Return the (x, y) coordinate for the center point of the cell that contains the specified text.  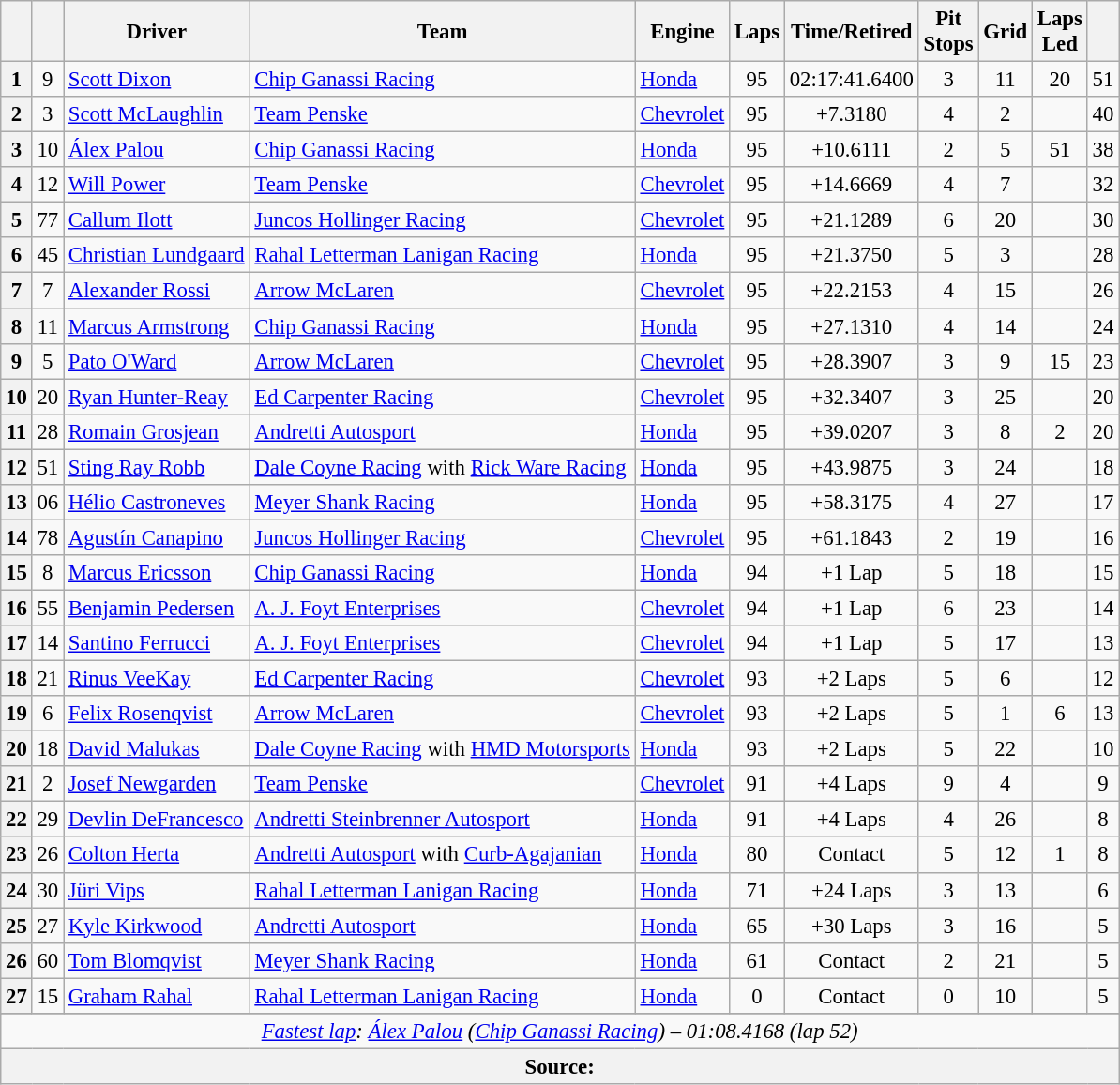
Felix Rosenqvist (158, 714)
32 (1103, 185)
Team (443, 32)
65 (758, 926)
Christian Lundgaard (158, 256)
Rinus VeeKay (158, 679)
Source: (560, 1066)
Kyle Kirkwood (158, 926)
Graham Rahal (158, 996)
77 (47, 220)
Ryan Hunter-Reay (158, 397)
Romain Grosjean (158, 431)
+30 Laps (852, 926)
+21.1289 (852, 220)
+58.3175 (852, 503)
Sting Ray Robb (158, 467)
Marcus Ericsson (158, 573)
+28.3907 (852, 361)
+61.1843 (852, 537)
Time/Retired (852, 32)
Scott Dixon (158, 80)
PitStops (948, 32)
+10.6111 (852, 150)
71 (758, 890)
+24 Laps (852, 890)
+22.2153 (852, 291)
Engine (682, 32)
+21.3750 (852, 256)
Laps (758, 32)
Josef Newgarden (158, 784)
Andretti Steinbrenner Autosport (443, 820)
Benjamin Pedersen (158, 608)
+27.1310 (852, 326)
40 (1103, 114)
Dale Coyne Racing with HMD Motorsports (443, 749)
Colton Herta (158, 855)
29 (47, 820)
Pato O'Ward (158, 361)
Dale Coyne Racing with Rick Ware Racing (443, 467)
78 (47, 537)
38 (1103, 150)
02:17:41.6400 (852, 80)
Hélio Castroneves (158, 503)
LapsLed (1060, 32)
06 (47, 503)
Driver (158, 32)
Álex Palou (158, 150)
David Malukas (158, 749)
80 (758, 855)
Alexander Rossi (158, 291)
Fastest lap: Álex Palou (Chip Ganassi Racing) – 01:08.4168 (lap 52) (560, 1032)
55 (47, 608)
Jüri Vips (158, 890)
Grid (1006, 32)
Agustín Canapino (158, 537)
+32.3407 (852, 397)
+43.9875 (852, 467)
60 (47, 960)
Andretti Autosport with Curb-Agajanian (443, 855)
45 (47, 256)
Callum Ilott (158, 220)
Scott McLaughlin (158, 114)
Will Power (158, 185)
+39.0207 (852, 431)
Devlin DeFrancesco (158, 820)
61 (758, 960)
Tom Blomqvist (158, 960)
Santino Ferrucci (158, 643)
+7.3180 (852, 114)
Marcus Armstrong (158, 326)
+14.6669 (852, 185)
